Return the (x, y) coordinate for the center point of the cell that contains the specified text.  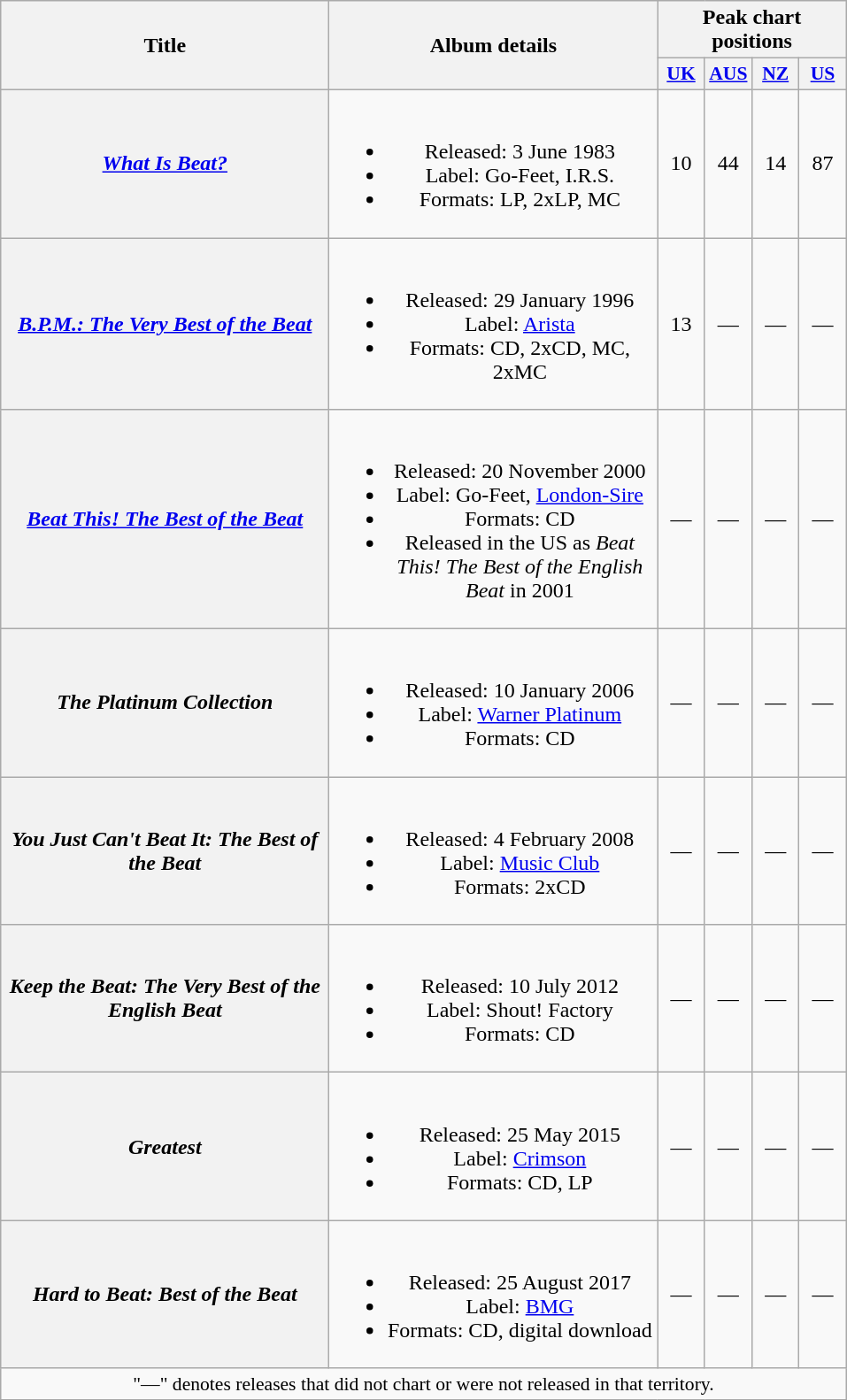
What Is Beat? (165, 163)
Greatest (165, 1147)
Released: 25 May 2015Label: CrimsonFormats: CD, LP (494, 1147)
13 (681, 323)
AUS (728, 74)
US (823, 74)
UK (681, 74)
Released: 20 November 2000Label: Go-Feet, London-SireFormats: CDReleased in the US as Beat This! The Best of the English Beat in 2001 (494, 519)
44 (728, 163)
B.P.M.: The Very Best of the Beat (165, 323)
Album details (494, 46)
Peak chart positions (752, 30)
Keep the Beat: The Very Best of the English Beat (165, 998)
Released: 3 June 1983Label: Go-Feet, I.R.S.Formats: LP, 2xLP, MC (494, 163)
14 (775, 163)
Beat This! The Best of the Beat (165, 519)
Released: 10 January 2006Label: Warner PlatinumFormats: CD (494, 703)
10 (681, 163)
Hard to Beat: Best of the Beat (165, 1294)
Released: 4 February 2008Label: Music ClubFormats: 2xCD (494, 851)
Title (165, 46)
Released: 10 July 2012Label: Shout! FactoryFormats: CD (494, 998)
87 (823, 163)
You Just Can't Beat It: The Best of the Beat (165, 851)
Released: 25 August 2017Label: BMGFormats: CD, digital download (494, 1294)
"—" denotes releases that did not chart or were not released in that territory. (423, 1384)
The Platinum Collection (165, 703)
NZ (775, 74)
Released: 29 January 1996Label: AristaFormats: CD, 2xCD, MC, 2xMC (494, 323)
